Capture the cell that displays the provided text and extract its [X, Y] central coordinate. 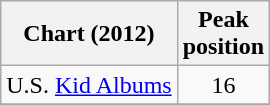
U.S. Kid Albums [89, 85]
Peakposition [223, 34]
16 [223, 85]
Chart (2012) [89, 34]
